Identify which cell holds the provided text, then report its [x, y] central coordinate. 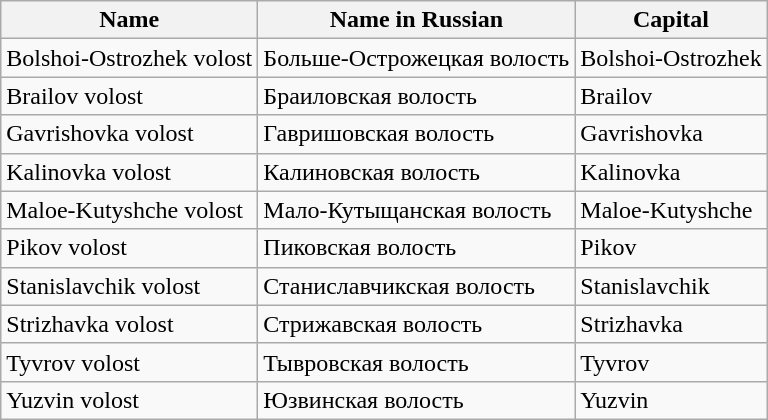
Brailov [671, 96]
Strizhavka volost [130, 324]
Bolshoi-Ostrozhek [671, 58]
Pikov volost [130, 248]
Yuzvin volost [130, 400]
Maloe-Kutyshche [671, 210]
Pikov [671, 248]
Tyvrov [671, 362]
Калиновская волость [416, 172]
Maloe-Kutyshche volost [130, 210]
Yuzvin [671, 400]
Kalinovka [671, 172]
Больше-Острожецкая волость [416, 58]
Тывровская волость [416, 362]
Capital [671, 20]
Name in Russian [416, 20]
Gavrishovka volost [130, 134]
Stanislavchik [671, 286]
Гавришовская волость [416, 134]
Kalinovka volost [130, 172]
Стрижавская волость [416, 324]
Strizhavka [671, 324]
Станиславчикская волость [416, 286]
Мало-Кутыщанская волость [416, 210]
Brailov volost [130, 96]
Браиловская волость [416, 96]
Юзвинская волость [416, 400]
Tyvrov volost [130, 362]
Stanislavchik volost [130, 286]
Bolshoi-Ostrozhek volost [130, 58]
Gavrishovka [671, 134]
Name [130, 20]
Пиковская волость [416, 248]
